Scan for the cell matching the given text and deliver its [x, y] coordinate at center. 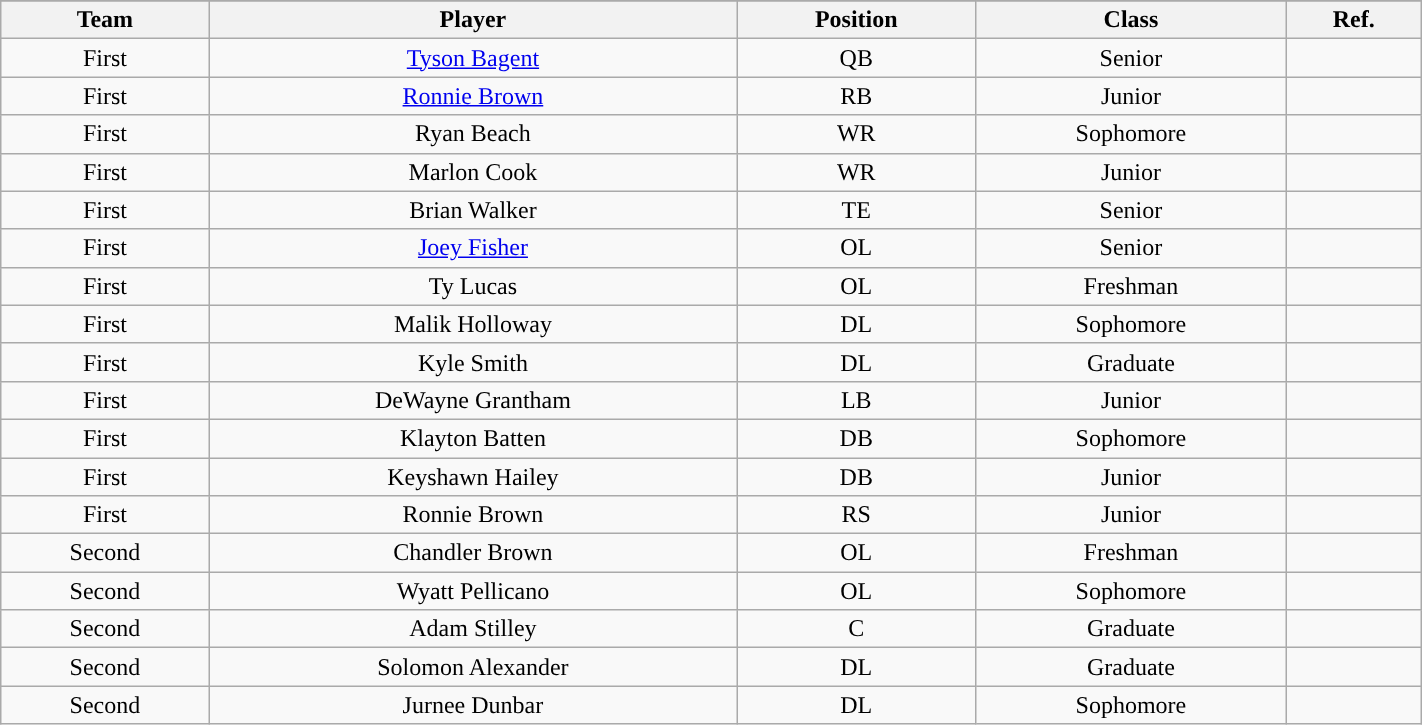
Ty Lucas [473, 286]
Adam Stilley [473, 629]
DeWayne Grantham [473, 400]
Chandler Brown [473, 553]
RB [856, 96]
Tyson Bagent [473, 58]
Class [1131, 20]
C [856, 629]
Jurnee Dunbar [473, 705]
QB [856, 58]
Klayton Batten [473, 438]
Player [473, 20]
Keyshawn Hailey [473, 477]
Ryan Beach [473, 134]
LB [856, 400]
Kyle Smith [473, 362]
TE [856, 210]
Ref. [1354, 20]
Brian Walker [473, 210]
Position [856, 20]
Joey Fisher [473, 248]
Wyatt Pellicano [473, 591]
Malik Holloway [473, 324]
Team [105, 20]
RS [856, 515]
Marlon Cook [473, 172]
Solomon Alexander [473, 667]
